From the cell containing the given text, extract its center point as [x, y] coordinate. 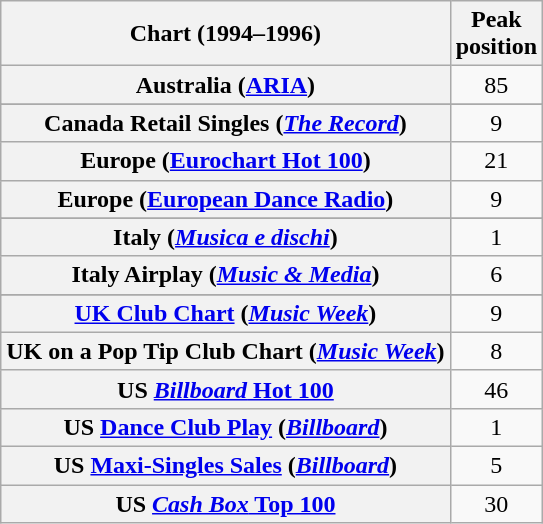
Chart (1994–1996) [226, 34]
6 [496, 275]
Italy (Musica e dischi) [226, 237]
US Cash Box Top 100 [226, 503]
30 [496, 503]
UK on a Pop Tip Club Chart (Music Week) [226, 351]
US Dance Club Play (Billboard) [226, 427]
Australia (ARIA) [226, 85]
Europe (European Dance Radio) [226, 199]
5 [496, 465]
Canada Retail Singles (The Record) [226, 123]
85 [496, 85]
Italy Airplay (Music & Media) [226, 275]
UK Club Chart (Music Week) [226, 313]
US Maxi-Singles Sales (Billboard) [226, 465]
21 [496, 161]
US Billboard Hot 100 [226, 389]
Europe (Eurochart Hot 100) [226, 161]
Peakposition [496, 34]
8 [496, 351]
46 [496, 389]
